Return [X, Y] of the center of cell containing provided text 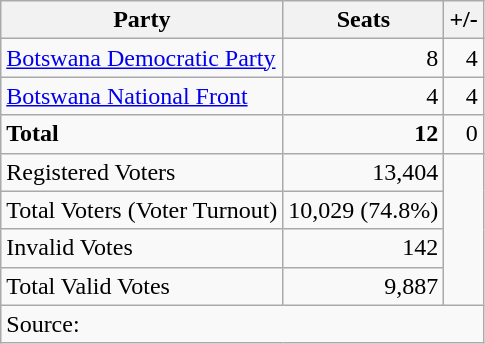
9,887 [364, 286]
Invalid Votes [142, 248]
Botswana Democratic Party [142, 58]
Seats [364, 20]
0 [464, 134]
Total Valid Votes [142, 286]
Party [142, 20]
142 [364, 248]
13,404 [364, 172]
+/- [464, 20]
8 [364, 58]
10,029 (74.8%) [364, 210]
Registered Voters [142, 172]
12 [364, 134]
Botswana National Front [142, 96]
Total Voters (Voter Turnout) [142, 210]
Total [142, 134]
Source: [242, 324]
